From the cell containing the given text, extract its center point as [x, y] coordinate. 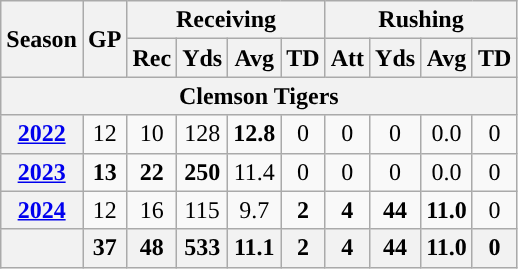
22 [152, 172]
37 [104, 248]
11.4 [254, 172]
48 [152, 248]
9.7 [254, 210]
Rushing [421, 20]
2023 [42, 172]
115 [202, 210]
533 [202, 248]
Att [347, 58]
13 [104, 172]
Receiving [226, 20]
GP [104, 39]
250 [202, 172]
12.8 [254, 134]
Clemson Tigers [259, 96]
2022 [42, 134]
Rec [152, 58]
11.1 [254, 248]
128 [202, 134]
2024 [42, 210]
16 [152, 210]
10 [152, 134]
Season [42, 39]
